From the cell containing the given text, extract its center point as (x, y) coordinate. 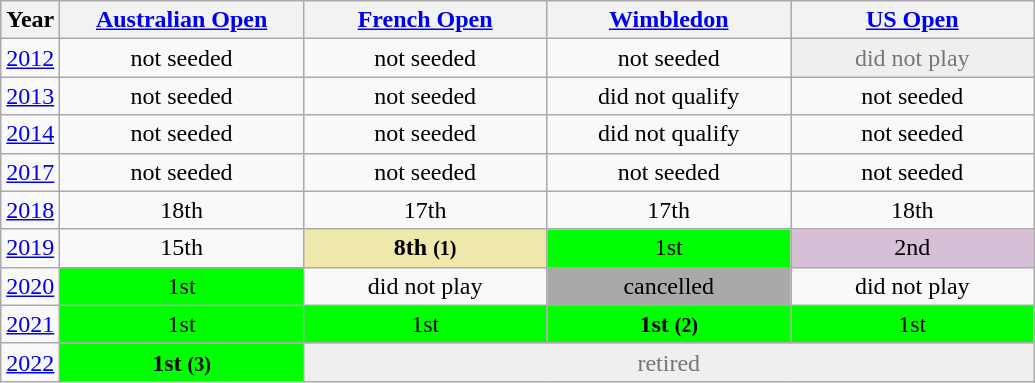
cancelled (669, 286)
2020 (30, 286)
Wimbledon (669, 20)
2017 (30, 172)
French Open (425, 20)
2012 (30, 58)
8th (1) (425, 248)
2019 (30, 248)
US Open (912, 20)
1st (3) (182, 362)
2nd (912, 248)
2021 (30, 324)
2018 (30, 210)
2014 (30, 134)
Year (30, 20)
2022 (30, 362)
2013 (30, 96)
Australian Open (182, 20)
15th (182, 248)
retired (668, 362)
1st (2) (669, 324)
